For the text-containing cell, return its midpoint in [X, Y] coordinate format. 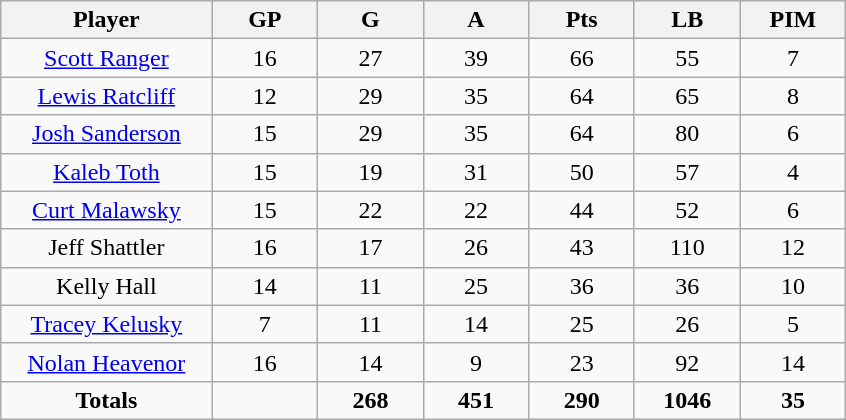
44 [582, 210]
Kaleb Toth [106, 172]
10 [793, 286]
Scott Ranger [106, 58]
50 [582, 172]
LB [687, 20]
290 [582, 400]
Player [106, 20]
Pts [582, 20]
A [476, 20]
GP [265, 20]
Josh Sanderson [106, 134]
23 [582, 362]
19 [371, 172]
G [371, 20]
43 [582, 248]
268 [371, 400]
Lewis Ratcliff [106, 96]
57 [687, 172]
39 [476, 58]
Totals [106, 400]
92 [687, 362]
8 [793, 96]
52 [687, 210]
55 [687, 58]
65 [687, 96]
17 [371, 248]
Jeff Shattler [106, 248]
451 [476, 400]
27 [371, 58]
Tracey Kelusky [106, 324]
66 [582, 58]
5 [793, 324]
9 [476, 362]
Nolan Heavenor [106, 362]
110 [687, 248]
Kelly Hall [106, 286]
Curt Malawsky [106, 210]
PIM [793, 20]
31 [476, 172]
1046 [687, 400]
80 [687, 134]
4 [793, 172]
